Determine the [x, y] coordinate at the center of the cell enclosing the given text.  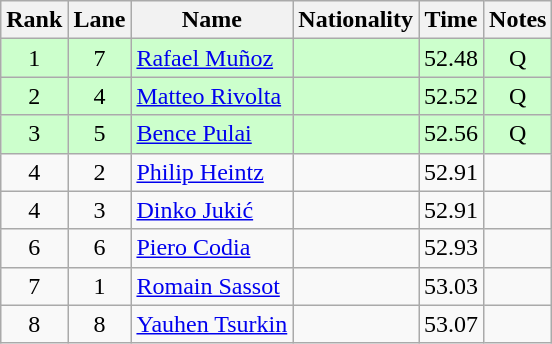
53.07 [452, 324]
Nationality [356, 20]
Rank [34, 20]
Lane [100, 20]
Matteo Rivolta [212, 96]
Philip Heintz [212, 172]
Rafael Muñoz [212, 58]
Romain Sassot [212, 286]
52.48 [452, 58]
52.52 [452, 96]
Piero Codia [212, 248]
Dinko Jukić [212, 210]
5 [100, 134]
53.03 [452, 286]
Time [452, 20]
Yauhen Tsurkin [212, 324]
52.56 [452, 134]
Notes [518, 20]
Bence Pulai [212, 134]
52.93 [452, 248]
Name [212, 20]
